Return the (x, y) coordinate for the center point of the cell that contains the specified text.  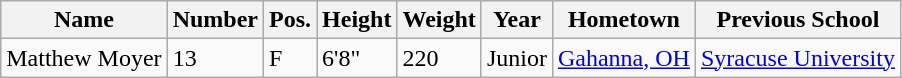
Gahanna, OH (624, 58)
Matthew Moyer (84, 58)
Hometown (624, 20)
Number (215, 20)
13 (215, 58)
Syracuse University (798, 58)
F (290, 58)
Junior (516, 58)
220 (439, 58)
Name (84, 20)
6'8" (357, 58)
Pos. (290, 20)
Height (357, 20)
Previous School (798, 20)
Year (516, 20)
Weight (439, 20)
